Search for the cell housing the specified text and yield its (x, y) center coordinate. 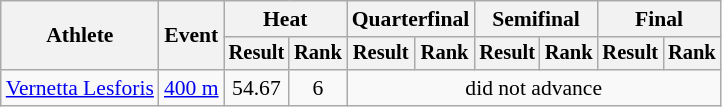
Vernetta Lesforis (80, 88)
Heat (286, 19)
did not advance (534, 88)
400 m (192, 88)
Athlete (80, 36)
Final (660, 19)
54.67 (257, 88)
6 (318, 88)
Semifinal (536, 19)
Quarterfinal (411, 19)
Event (192, 36)
